Return the (x, y) coordinate for the center point of the cell that contains the specified text.  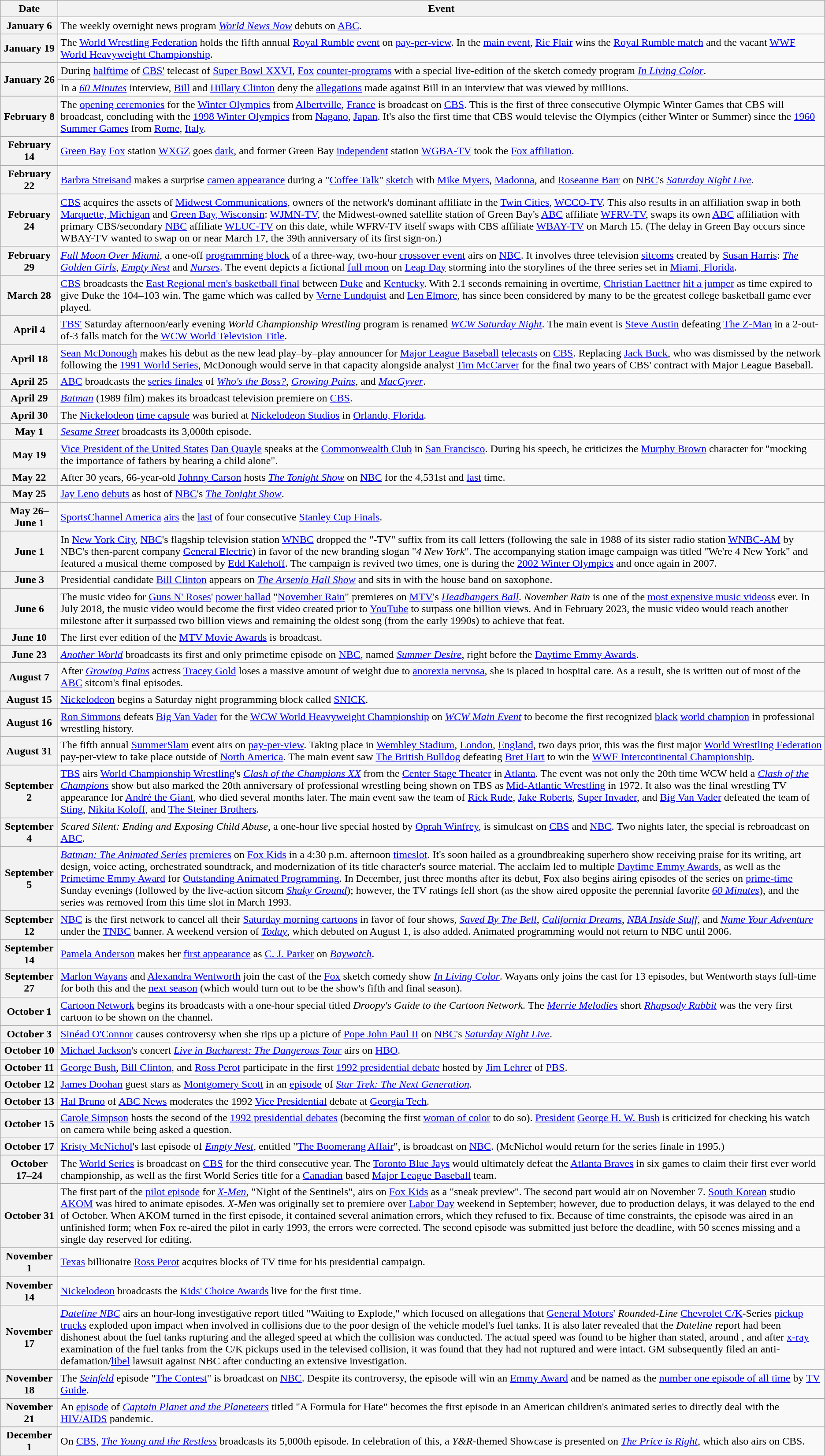
Batman (1989 film) makes its broadcast television premiere on CBS. (442, 398)
January 6 (29, 26)
Sinéad O'Connor causes controversy when she rips up a picture of Pope John Paul II on NBC's Saturday Night Live. (442, 1034)
In a 60 Minutes interview, Bill and Hillary Clinton deny the allegations made against Bill in an interview that was viewed by millions. (442, 88)
James Doohan guest stars as Montgomery Scott in an episode of Star Trek: The Next Generation. (442, 1084)
ABC broadcasts the series finales of Who's the Boss?, Growing Pains, and MacGyver. (442, 382)
Another World broadcasts its first and only primetime episode on NBC, named Summer Desire, right before the Daytime Emmy Awards. (442, 654)
October 31 (29, 1216)
October 13 (29, 1101)
October 17 (29, 1146)
May 26–June 1 (29, 516)
May 1 (29, 432)
Hal Bruno of ABC News moderates the 1992 Vice Presidential debate at Georgia Tech. (442, 1101)
September 2 (29, 791)
The weekly overnight news program World News Now debuts on ABC. (442, 26)
February 8 (29, 116)
June 3 (29, 580)
April 25 (29, 382)
Sesame Street broadcasts its 3,000th episode. (442, 432)
Event (442, 9)
Date (29, 9)
October 11 (29, 1067)
November 21 (29, 1413)
February 14 (29, 151)
Nickelodeon broadcasts the Kids' Choice Awards live for the first time. (442, 1291)
The Nickelodeon time capsule was buried at Nickelodeon Studios in Orlando, Florida. (442, 415)
November 1 (29, 1262)
Jay Leno debuts as host of NBC's The Tonight Show. (442, 494)
After 30 years, 66-year-old Johnny Carson hosts The Tonight Show on NBC for the 4,531st and last time. (442, 477)
November 14 (29, 1291)
September 5 (29, 879)
February 29 (29, 261)
August 16 (29, 722)
Michael Jackson's concert Live in Bucharest: The Dangerous Tour airs on HBO. (442, 1051)
February 24 (29, 220)
February 22 (29, 180)
September 14 (29, 954)
November 18 (29, 1384)
Texas billionaire Ross Perot acquires blocks of TV time for his presidential campaign. (442, 1262)
May 19 (29, 455)
November 17 (29, 1337)
April 30 (29, 415)
January 19 (29, 48)
March 28 (29, 295)
October 17–24 (29, 1169)
December 1 (29, 1441)
September 4 (29, 832)
April 18 (29, 359)
May 25 (29, 494)
June 10 (29, 637)
August 15 (29, 699)
September 27 (29, 983)
April 4 (29, 330)
October 1 (29, 1011)
September 12 (29, 925)
Nickelodeon begins a Saturday night programming block called SNICK. (442, 699)
SportsChannel America airs the last of four consecutive Stanley Cup Finals. (442, 516)
June 6 (29, 609)
October 12 (29, 1084)
Green Bay Fox station WXGZ goes dark, and former Green Bay independent station WGBA-TV took the Fox affiliation. (442, 151)
May 22 (29, 477)
October 10 (29, 1051)
George Bush, Bill Clinton, and Ross Perot participate in the first 1992 presidential debate hosted by Jim Lehrer of PBS. (442, 1067)
The first ever edition of the MTV Movie Awards is broadcast. (442, 637)
January 26 (29, 79)
Presidential candidate Bill Clinton appears on The Arsenio Hall Show and sits in with the house band on saxophone. (442, 580)
August 31 (29, 751)
Pamela Anderson makes her first appearance as C. J. Parker on Baywatch. (442, 954)
October 15 (29, 1124)
April 29 (29, 398)
June 1 (29, 551)
October 3 (29, 1034)
June 23 (29, 654)
August 7 (29, 677)
During halftime of CBS' telecast of Super Bowl XXVI, Fox counter-programs with a special live-edition of the sketch comedy program In Living Color. (442, 71)
